For the text-containing cell, return its midpoint in [x, y] coordinate format. 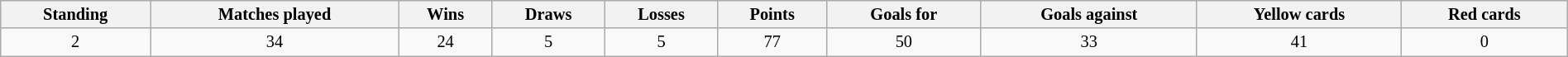
Matches played [275, 14]
77 [772, 42]
Points [772, 14]
41 [1298, 42]
Goals against [1088, 14]
24 [445, 42]
0 [1485, 42]
Yellow cards [1298, 14]
Wins [445, 14]
2 [76, 42]
Goals for [905, 14]
50 [905, 42]
Draws [548, 14]
Red cards [1485, 14]
Standing [76, 14]
34 [275, 42]
33 [1088, 42]
Losses [661, 14]
